Capture the cell that displays the provided text and extract its (x, y) central coordinate. 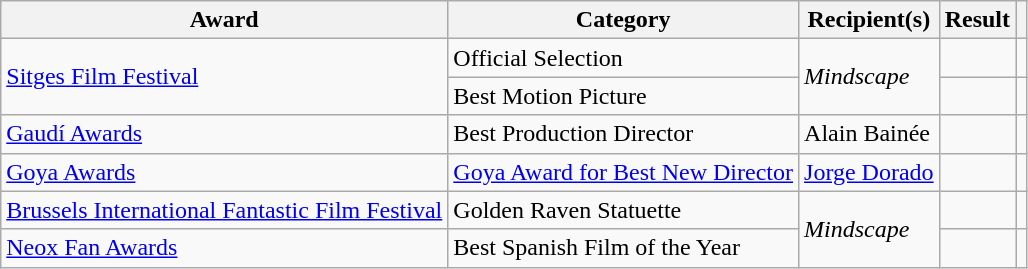
Goya Awards (224, 172)
Neox Fan Awards (224, 248)
Brussels International Fantastic Film Festival (224, 210)
Result (977, 20)
Goya Award for Best New Director (624, 172)
Best Motion Picture (624, 96)
Best Spanish Film of the Year (624, 248)
Official Selection (624, 58)
Best Production Director (624, 134)
Alain Bainée (870, 134)
Sitges Film Festival (224, 77)
Recipient(s) (870, 20)
Gaudí Awards (224, 134)
Golden Raven Statuette (624, 210)
Jorge Dorado (870, 172)
Category (624, 20)
Award (224, 20)
